Scan for the cell matching the given text and deliver its [x, y] coordinate at center. 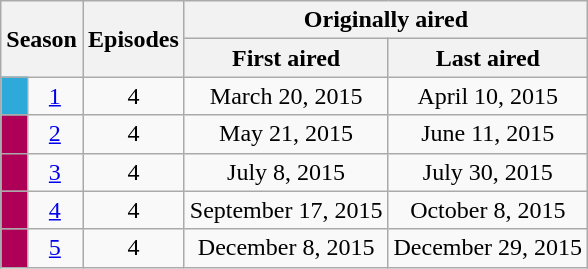
July 30, 2015 [488, 172]
First aired [286, 58]
Episodes [133, 39]
September 17, 2015 [286, 210]
June 11, 2015 [488, 134]
1 [54, 96]
April 10, 2015 [488, 96]
October 8, 2015 [488, 210]
December 29, 2015 [488, 248]
March 20, 2015 [286, 96]
May 21, 2015 [286, 134]
Season [42, 39]
July 8, 2015 [286, 172]
3 [54, 172]
2 [54, 134]
Originally aired [386, 20]
5 [54, 248]
Last aired [488, 58]
December 8, 2015 [286, 248]
